From the cell containing the given text, extract its center point as (x, y) coordinate. 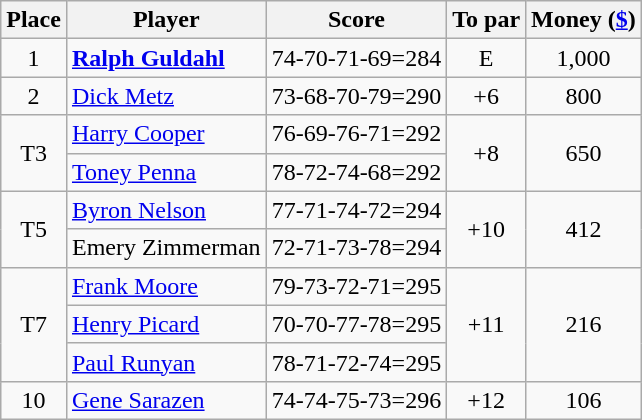
650 (584, 153)
412 (584, 229)
Ralph Guldahl (166, 58)
+10 (486, 229)
Score (356, 20)
Paul Runyan (166, 362)
Dick Metz (166, 96)
Money ($) (584, 20)
1 (34, 58)
T3 (34, 153)
2 (34, 96)
74-74-75-73=296 (356, 400)
Harry Cooper (166, 134)
Place (34, 20)
Emery Zimmerman (166, 248)
Toney Penna (166, 172)
Henry Picard (166, 324)
Player (166, 20)
1,000 (584, 58)
72-71-73-78=294 (356, 248)
Byron Nelson (166, 210)
70-70-77-78=295 (356, 324)
T7 (34, 324)
To par (486, 20)
+8 (486, 153)
106 (584, 400)
E (486, 58)
74-70-71-69=284 (356, 58)
+12 (486, 400)
+6 (486, 96)
77-71-74-72=294 (356, 210)
Frank Moore (166, 286)
10 (34, 400)
78-72-74-68=292 (356, 172)
78-71-72-74=295 (356, 362)
Gene Sarazen (166, 400)
73-68-70-79=290 (356, 96)
T5 (34, 229)
216 (584, 324)
800 (584, 96)
+11 (486, 324)
79-73-72-71=295 (356, 286)
76-69-76-71=292 (356, 134)
